Output the (X, Y) coordinate of the center of the cell containing the given text.  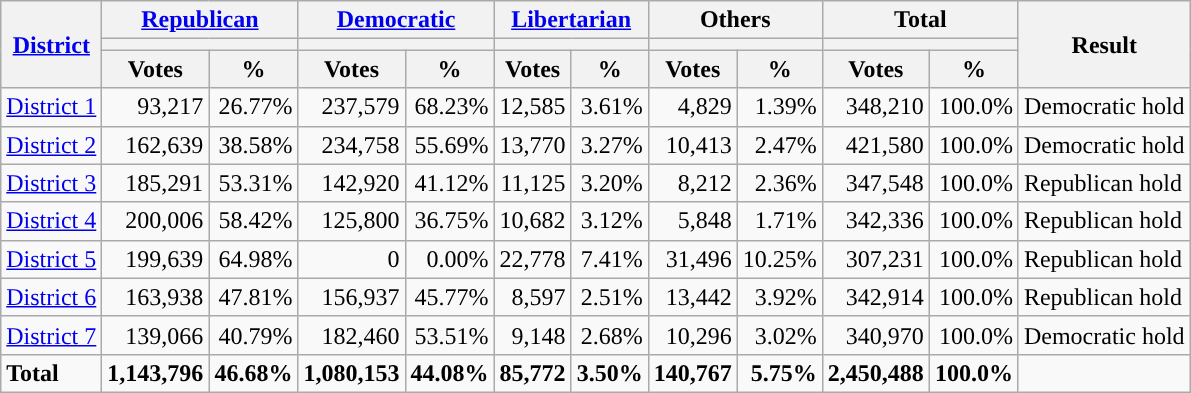
13,770 (532, 145)
Others (735, 20)
Democratic (396, 20)
District (52, 44)
58.42% (254, 221)
Result (1104, 44)
1,143,796 (156, 373)
421,580 (876, 145)
199,639 (156, 259)
District 2 (52, 145)
45.77% (450, 297)
4,829 (692, 107)
53.31% (254, 183)
2.51% (610, 297)
District 1 (52, 107)
5,848 (692, 221)
13,442 (692, 297)
163,938 (156, 297)
2,450,488 (876, 373)
Republican (200, 20)
District 3 (52, 183)
2.36% (780, 183)
47.81% (254, 297)
District 5 (52, 259)
200,006 (156, 221)
44.08% (450, 373)
156,937 (352, 297)
93,217 (156, 107)
340,970 (876, 335)
5.75% (780, 373)
District 7 (52, 335)
1.71% (780, 221)
142,920 (352, 183)
237,579 (352, 107)
55.69% (450, 145)
40.79% (254, 335)
85,772 (532, 373)
3.02% (780, 335)
125,800 (352, 221)
11,125 (532, 183)
District 6 (52, 297)
182,460 (352, 335)
31,496 (692, 259)
8,212 (692, 183)
22,778 (532, 259)
0.00% (450, 259)
348,210 (876, 107)
12,585 (532, 107)
3.92% (780, 297)
41.12% (450, 183)
234,758 (352, 145)
1,080,153 (352, 373)
68.23% (450, 107)
10,682 (532, 221)
53.51% (450, 335)
10.25% (780, 259)
3.12% (610, 221)
46.68% (254, 373)
9,148 (532, 335)
3.50% (610, 373)
1.39% (780, 107)
Libertarian (571, 20)
347,548 (876, 183)
8,597 (532, 297)
District 4 (52, 221)
139,066 (156, 335)
342,914 (876, 297)
342,336 (876, 221)
26.77% (254, 107)
0 (352, 259)
140,767 (692, 373)
3.27% (610, 145)
10,413 (692, 145)
307,231 (876, 259)
2.68% (610, 335)
38.58% (254, 145)
3.20% (610, 183)
10,296 (692, 335)
36.75% (450, 221)
185,291 (156, 183)
2.47% (780, 145)
64.98% (254, 259)
7.41% (610, 259)
162,639 (156, 145)
3.61% (610, 107)
